Scan for the cell matching the given text and deliver its [x, y] coordinate at center. 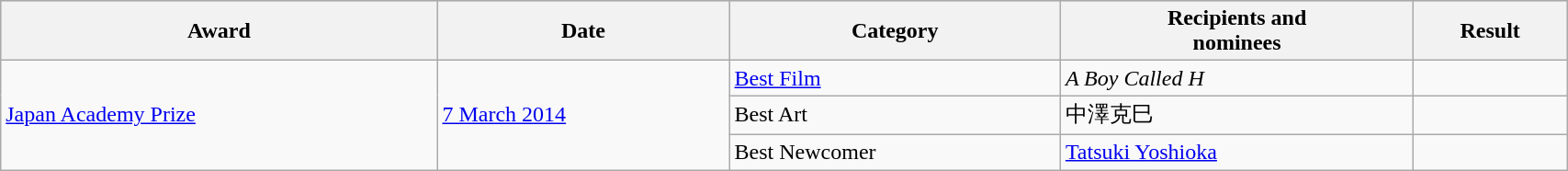
Best Art [895, 116]
Japan Academy Prize [219, 116]
Category [895, 31]
7 March 2014 [583, 116]
A Boy Called H [1236, 78]
Tatsuki Yoshioka [1236, 152]
Best Film [895, 78]
中澤克巳 [1236, 116]
Best Newcomer [895, 152]
Date [583, 31]
Award [219, 31]
Result [1490, 31]
Recipients and nominees [1236, 31]
